For the text-containing cell, return its midpoint in [x, y] coordinate format. 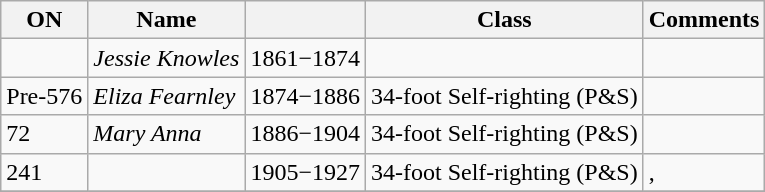
Pre-576 [44, 96]
Jessie Knowles [166, 58]
1861−1874 [306, 58]
Name [166, 20]
1874−1886 [306, 96]
ON [44, 20]
241 [44, 172]
Class [504, 20]
72 [44, 134]
Eliza Fearnley [166, 96]
Mary Anna [166, 134]
1905−1927 [306, 172]
, [704, 172]
1886−1904 [306, 134]
Comments [704, 20]
